Locate the cell with the specified text and output its [X, Y] center coordinate. 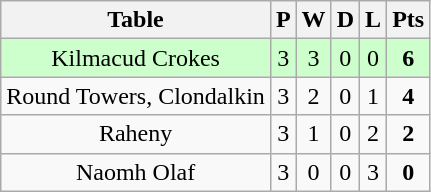
L [374, 20]
Pts [408, 20]
Round Towers, Clondalkin [136, 96]
4 [408, 96]
P [283, 20]
D [345, 20]
Naomh Olaf [136, 172]
W [314, 20]
Kilmacud Crokes [136, 58]
6 [408, 58]
Table [136, 20]
Raheny [136, 134]
